Find where the given text appears and provide that cell's center as (X, Y) coordinate. 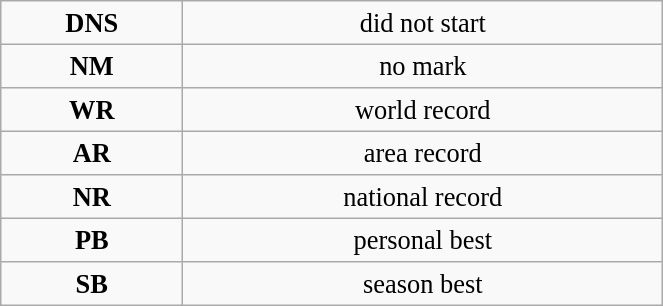
personal best (423, 240)
season best (423, 284)
world record (423, 109)
area record (423, 153)
WR (92, 109)
PB (92, 240)
NR (92, 197)
DNS (92, 22)
no mark (423, 66)
did not start (423, 22)
NM (92, 66)
SB (92, 284)
national record (423, 197)
AR (92, 153)
